Search for the cell housing the specified text and yield its [X, Y] center coordinate. 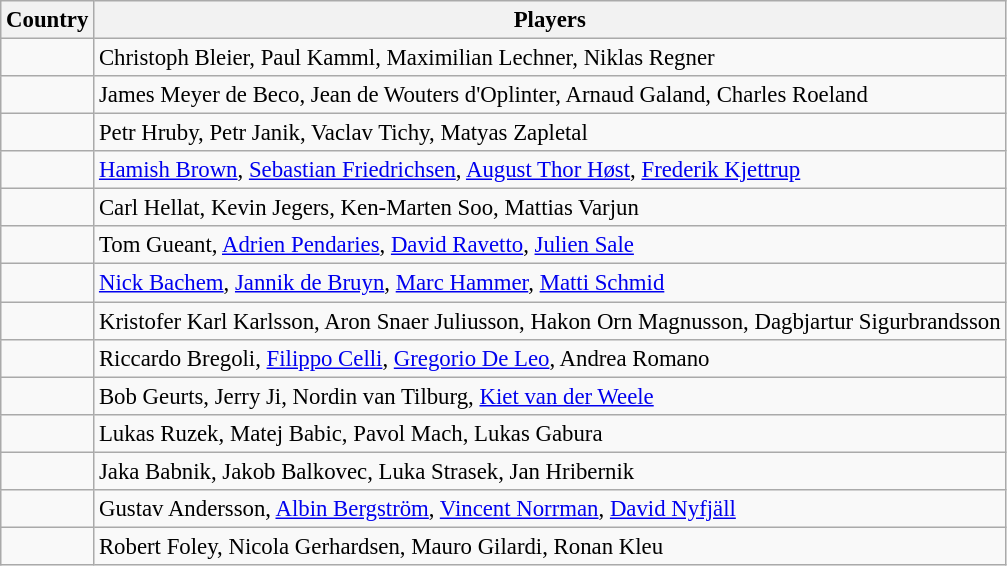
Petr Hruby, Petr Janik, Vaclav Tichy, Matyas Zapletal [550, 133]
Lukas Ruzek, Matej Babic, Pavol Mach, Lukas Gabura [550, 433]
Jaka Babnik, Jakob Balkovec, Luka Strasek, Jan Hribernik [550, 471]
Hamish Brown, Sebastian Friedrichsen, August Thor Høst, Frederik Kjettrup [550, 170]
Kristofer Karl Karlsson, Aron Snaer Juliusson, Hakon Orn Magnusson, Dagbjartur Sigurbrandsson [550, 321]
Riccardo Bregoli, Filippo Celli, Gregorio De Leo, Andrea Romano [550, 358]
Bob Geurts, Jerry Ji, Nordin van Tilburg, Kiet van der Weele [550, 396]
Players [550, 20]
Robert Foley, Nicola Gerhardsen, Mauro Gilardi, Ronan Kleu [550, 546]
Christoph Bleier, Paul Kamml, Maximilian Lechner, Niklas Regner [550, 58]
Carl Hellat, Kevin Jegers, Ken-Marten Soo, Mattias Varjun [550, 208]
Tom Gueant, Adrien Pendaries, David Ravetto, Julien Sale [550, 245]
Gustav Andersson, Albin Bergström, Vincent Norrman, David Nyfjäll [550, 509]
Nick Bachem, Jannik de Bruyn, Marc Hammer, Matti Schmid [550, 283]
James Meyer de Beco, Jean de Wouters d'Oplinter, Arnaud Galand, Charles Roeland [550, 95]
Country [48, 20]
